Return the (X, Y) coordinate for the center point of the cell that contains the specified text.  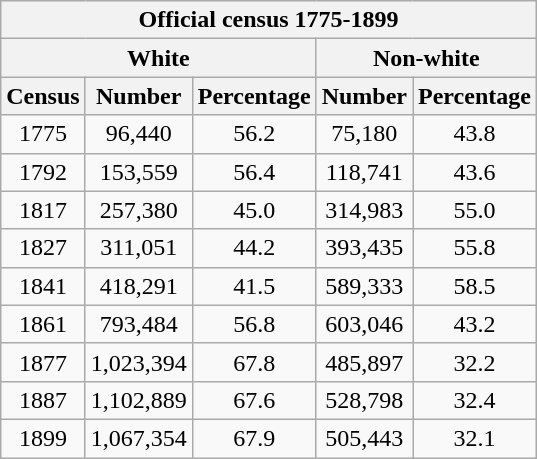
67.6 (254, 400)
Official census 1775-1899 (269, 20)
43.6 (475, 172)
1817 (43, 210)
314,983 (364, 210)
1,067,354 (138, 438)
1827 (43, 248)
58.5 (475, 286)
41.5 (254, 286)
56.2 (254, 134)
153,559 (138, 172)
1861 (43, 324)
32.1 (475, 438)
75,180 (364, 134)
Non-white (426, 58)
67.8 (254, 362)
1,102,889 (138, 400)
1899 (43, 438)
32.2 (475, 362)
418,291 (138, 286)
485,897 (364, 362)
43.2 (475, 324)
96,440 (138, 134)
118,741 (364, 172)
589,333 (364, 286)
1887 (43, 400)
Census (43, 96)
1841 (43, 286)
56.8 (254, 324)
1775 (43, 134)
1792 (43, 172)
67.9 (254, 438)
56.4 (254, 172)
603,046 (364, 324)
393,435 (364, 248)
1877 (43, 362)
43.8 (475, 134)
55.8 (475, 248)
32.4 (475, 400)
45.0 (254, 210)
793,484 (138, 324)
White (158, 58)
44.2 (254, 248)
55.0 (475, 210)
257,380 (138, 210)
505,443 (364, 438)
1,023,394 (138, 362)
528,798 (364, 400)
311,051 (138, 248)
